Capture the cell that displays the provided text and extract its [x, y] central coordinate. 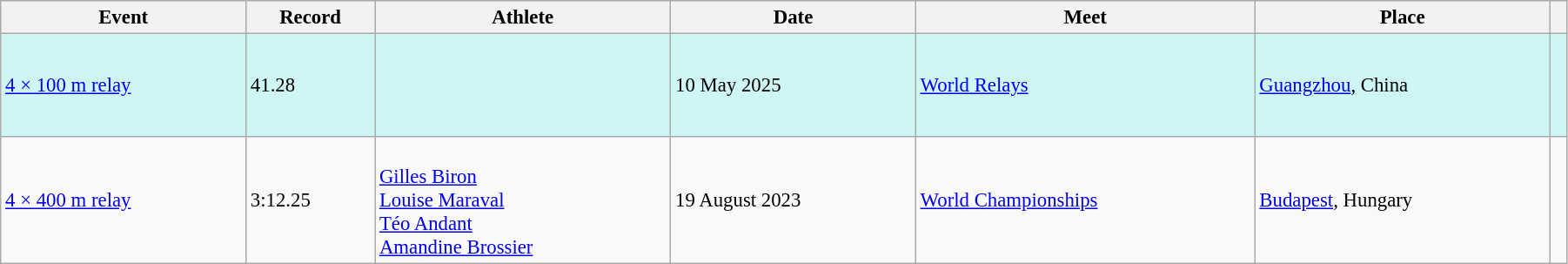
10 May 2025 [794, 85]
Meet [1085, 17]
World Relays [1085, 85]
41.28 [311, 85]
Date [794, 17]
Budapest, Hungary [1403, 200]
4 × 100 m relay [124, 85]
World Championships [1085, 200]
Record [311, 17]
19 August 2023 [794, 200]
Event [124, 17]
Athlete [523, 17]
Guangzhou, China [1403, 85]
Place [1403, 17]
Gilles BironLouise MaravalTéo AndantAmandine Brossier [523, 200]
3:12.25 [311, 200]
4 × 400 m relay [124, 200]
